Return (X, Y) of the center of cell containing provided text 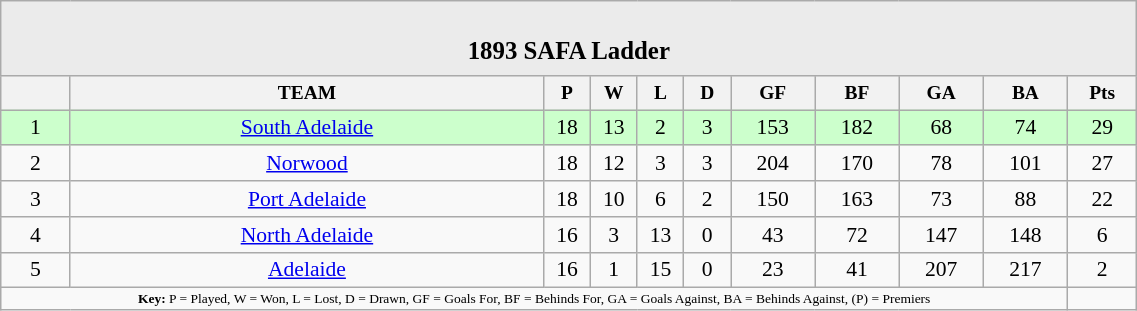
Port Adelaide (306, 199)
217 (1025, 270)
4 (36, 235)
41 (857, 270)
BA (1025, 94)
Pts (1102, 94)
27 (1102, 164)
Key: P = Played, W = Won, L = Lost, D = Drawn, GF = Goals For, BF = Behinds For, GA = Goals Against, BA = Behinds Against, (P) = Premiers (534, 299)
207 (941, 270)
29 (1102, 128)
78 (941, 164)
68 (941, 128)
GA (941, 94)
150 (773, 199)
Adelaide (306, 270)
BF (857, 94)
163 (857, 199)
88 (1025, 199)
D (708, 94)
147 (941, 235)
North Adelaide (306, 235)
74 (1025, 128)
22 (1102, 199)
153 (773, 128)
Norwood (306, 164)
148 (1025, 235)
15 (660, 270)
GF (773, 94)
L (660, 94)
43 (773, 235)
10 (614, 199)
12 (614, 164)
TEAM (306, 94)
101 (1025, 164)
204 (773, 164)
South Adelaide (306, 128)
5 (36, 270)
170 (857, 164)
72 (857, 235)
182 (857, 128)
73 (941, 199)
23 (773, 270)
P (568, 94)
W (614, 94)
